Return [x, y] of the center of cell containing provided text 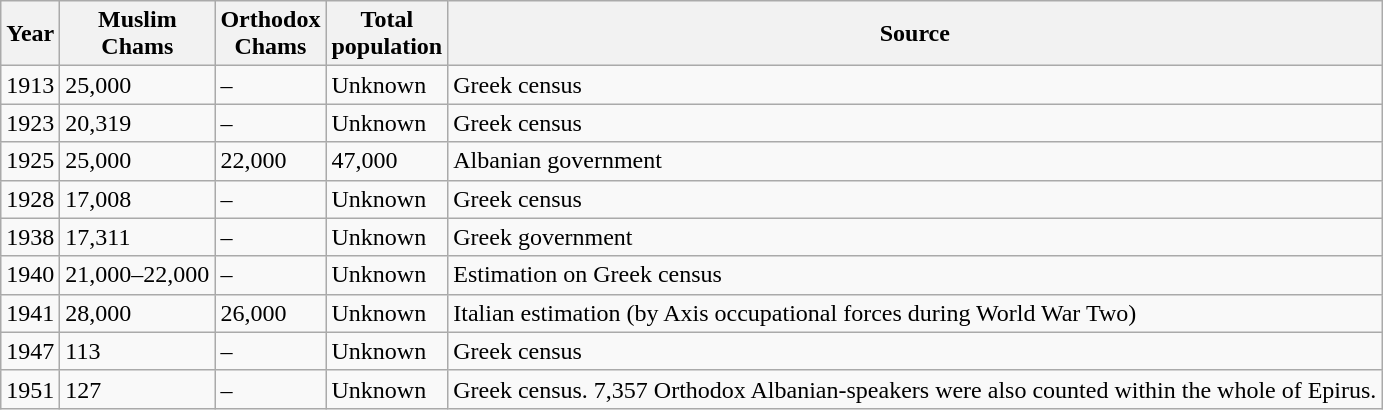
1941 [30, 313]
1940 [30, 275]
Year [30, 34]
Italian estimation (by Axis occupational forces during World War Two) [915, 313]
22,000 [270, 161]
127 [138, 389]
1947 [30, 351]
Totalpopulation [387, 34]
26,000 [270, 313]
28,000 [138, 313]
Estimation on Greek census [915, 275]
1913 [30, 85]
17,008 [138, 199]
1951 [30, 389]
MuslimChams [138, 34]
1925 [30, 161]
Albanian government [915, 161]
113 [138, 351]
21,000–22,000 [138, 275]
1923 [30, 123]
1928 [30, 199]
47,000 [387, 161]
Source [915, 34]
OrthodoxChams [270, 34]
20,319 [138, 123]
Greek census. 7,357 Orthodox Albanian-speakers were also counted within the whole of Epirus. [915, 389]
1938 [30, 237]
Greek government [915, 237]
17,311 [138, 237]
